For the text-containing cell, return its midpoint in (x, y) coordinate format. 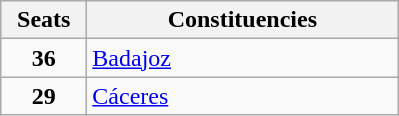
Cáceres (242, 96)
Seats (44, 20)
36 (44, 58)
29 (44, 96)
Badajoz (242, 58)
Constituencies (242, 20)
